Provide the (x, y) coordinate of the cell's center where the given text is located.  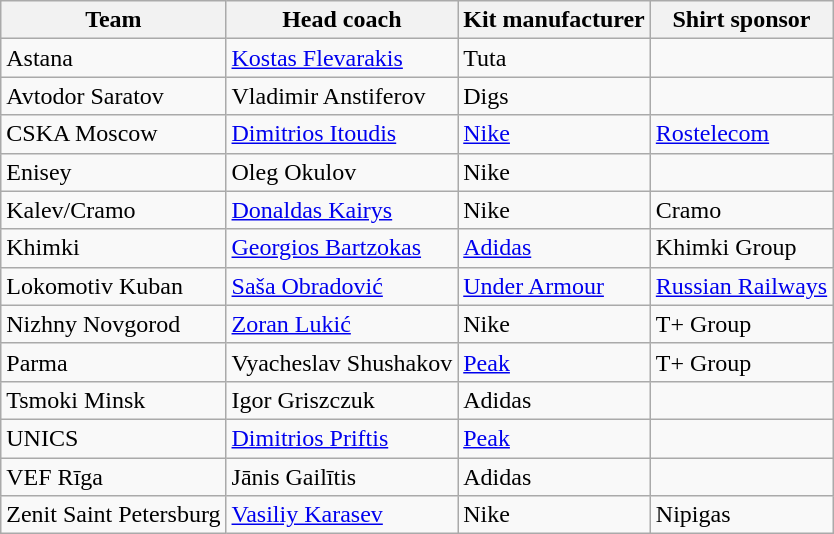
Vasiliy Karasev (342, 515)
Donaldas Kairys (342, 210)
Vyacheslav Shushakov (342, 362)
Enisey (114, 172)
CSKA Moscow (114, 134)
Tuta (554, 58)
Kalev/Cramo (114, 210)
Kostas Flevarakis (342, 58)
Tsmoki Minsk (114, 400)
Digs (554, 96)
Saša Obradović (342, 286)
Cramo (741, 210)
Georgios Bartzokas (342, 248)
Astana (114, 58)
Parma (114, 362)
Under Armour (554, 286)
Kit manufacturer (554, 20)
Oleg Okulov (342, 172)
Dimitrios Priftis (342, 438)
UNICS (114, 438)
Head coach (342, 20)
Avtodor Saratov (114, 96)
Lokomotiv Kuban (114, 286)
Dimitrios Itoudis (342, 134)
Khimki (114, 248)
VEF Rīga (114, 477)
Nizhny Novgorod (114, 324)
Zoran Lukić (342, 324)
Team (114, 20)
Igor Griszczuk (342, 400)
Shirt sponsor (741, 20)
Khimki Group (741, 248)
Russian Railways (741, 286)
Vladimir Anstiferov (342, 96)
Jānis Gailītis (342, 477)
Nipigas (741, 515)
Rostelecom (741, 134)
Zenit Saint Petersburg (114, 515)
